Pinpoint the cell where the given text exists, returning its [x, y] midpoint coordinate. 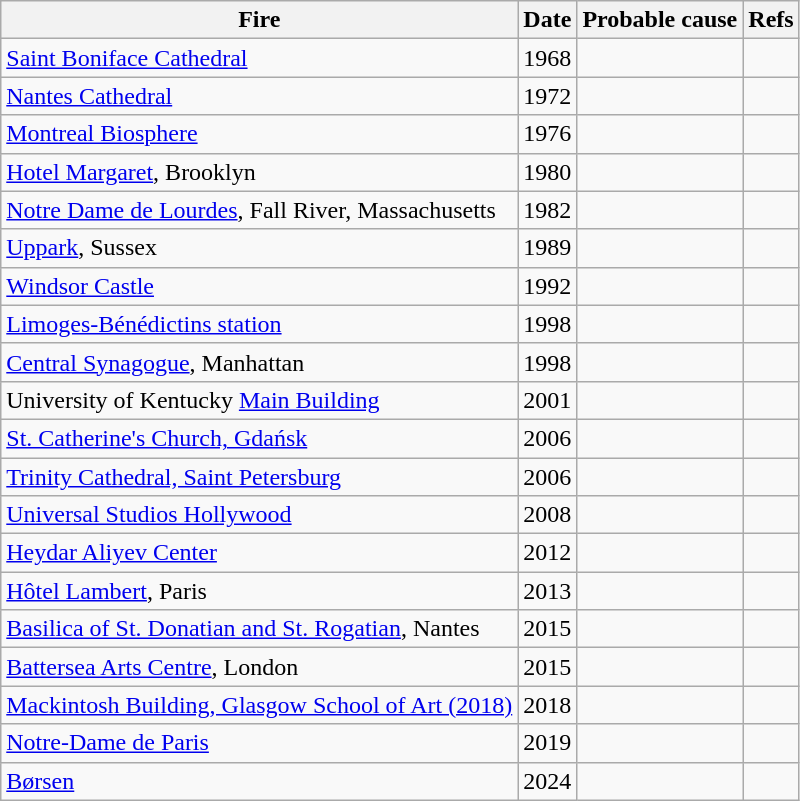
Montreal Biosphere [260, 134]
1972 [548, 96]
Hotel Margaret, Brooklyn [260, 172]
2024 [548, 781]
Heydar Aliyev Center [260, 553]
Central Synagogue, Manhattan [260, 362]
Windsor Castle [260, 286]
Uppark, Sussex [260, 248]
Universal Studios Hollywood [260, 515]
Notre-Dame de Paris [260, 743]
2001 [548, 400]
1989 [548, 248]
Refs [771, 20]
2019 [548, 743]
Notre Dame de Lourdes, Fall River, Massachusetts [260, 210]
Hôtel Lambert, Paris [260, 591]
Saint Boniface Cathedral [260, 58]
Battersea Arts Centre, London [260, 667]
University of Kentucky Main Building [260, 400]
Mackintosh Building, Glasgow School of Art (2018) [260, 705]
Date [548, 20]
Nantes Cathedral [260, 96]
1982 [548, 210]
1968 [548, 58]
Basilica of St. Donatian and St. Rogatian, Nantes [260, 629]
1992 [548, 286]
Børsen [260, 781]
2018 [548, 705]
St. Catherine's Church, Gdańsk [260, 438]
2008 [548, 515]
Fire [260, 20]
Limoges-Bénédictins station [260, 324]
1976 [548, 134]
Trinity Cathedral, Saint Petersburg [260, 477]
2013 [548, 591]
2012 [548, 553]
1980 [548, 172]
Probable cause [660, 20]
